From the cell containing the given text, extract its center point as [x, y] coordinate. 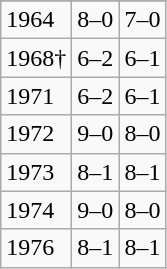
1971 [36, 96]
1973 [36, 172]
1976 [36, 248]
1972 [36, 134]
1974 [36, 210]
1968† [36, 58]
7–0 [142, 20]
1964 [36, 20]
